Extract the (x, y) coordinate from the center of the cell holding the provided text.  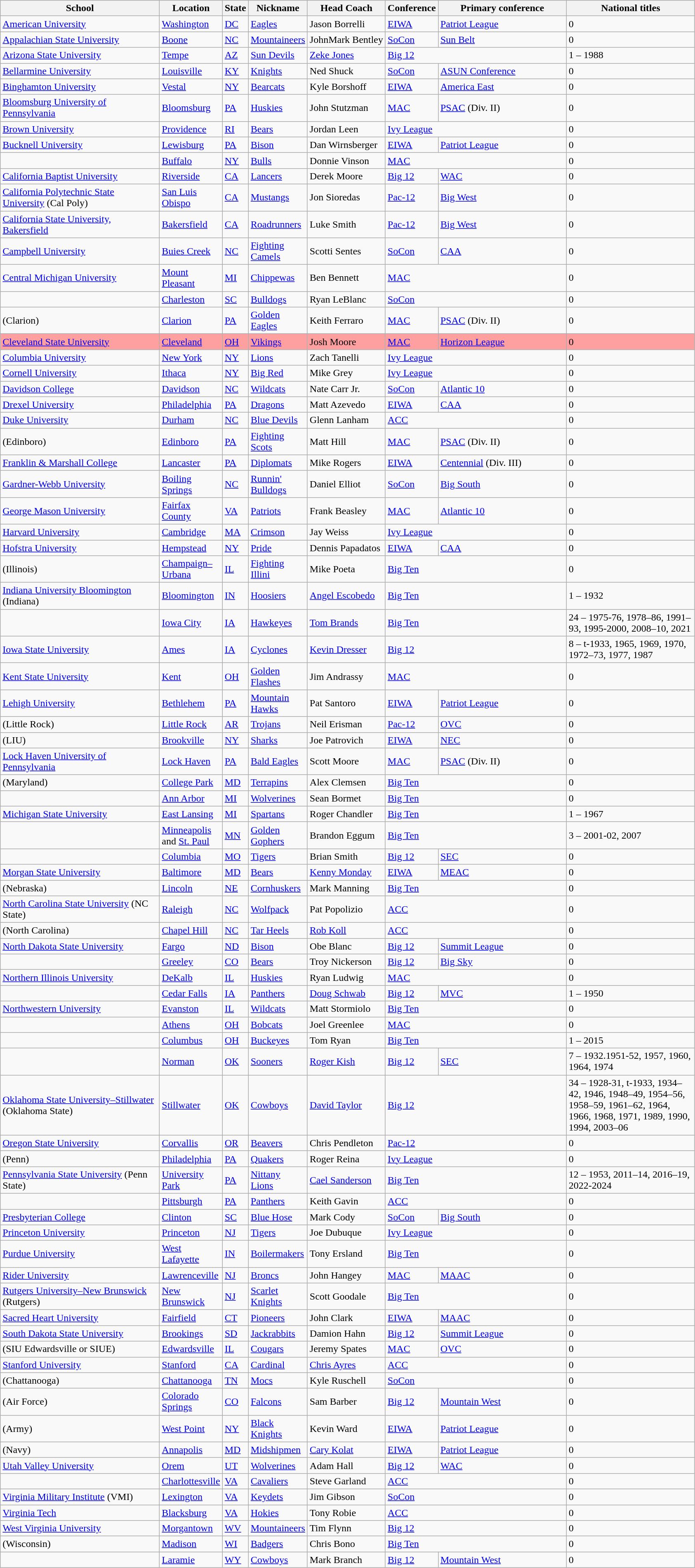
Brown University (80, 129)
Vikings (278, 342)
AR (235, 724)
24 – 1975-76, 1978–86, 1991–93, 1995-2000, 2008–10, 2021 (630, 623)
(Maryland) (80, 783)
Ned Shuck (346, 71)
Jim Andrassy (346, 676)
TN (235, 1380)
Hawkeyes (278, 623)
University Park (191, 1180)
Cornhuskers (278, 888)
Mustangs (278, 197)
Patriots (278, 510)
Troy Nickerson (346, 962)
Alex Clemsen (346, 783)
Runnin' Bulldogs (278, 484)
Nickname (278, 8)
Conference (412, 8)
DeKalb (191, 978)
Stanford University (80, 1365)
Neil Erisman (346, 724)
Annapolis (191, 1450)
Chattanooga (191, 1380)
Roger Chandler (346, 814)
Davidson (191, 389)
Oklahoma State University–Stillwater (Oklahoma State) (80, 1105)
Roger Kish (346, 1061)
Mark Manning (346, 888)
Badgers (278, 1544)
Baltimore (191, 872)
Rob Koll (346, 931)
(Illinois) (80, 569)
American University (80, 24)
Cael Sanderson (346, 1180)
Nittany Lions (278, 1180)
(Wisconsin) (80, 1544)
MEAC (502, 872)
Fairfield (191, 1318)
NEC (502, 740)
Drexel University (80, 404)
Duke University (80, 420)
Bald Eagles (278, 761)
Kenny Monday (346, 872)
Matt Stormiolo (346, 1009)
Scott Goodale (346, 1296)
Kent (191, 676)
CT (235, 1318)
Spartans (278, 814)
Nate Carr Jr. (346, 389)
Damion Hahn (346, 1333)
Primary conference (502, 8)
Buckeyes (278, 1040)
MVC (502, 993)
Roger Reina (346, 1159)
John Hangey (346, 1275)
Jay Weiss (346, 532)
Pat Santoro (346, 703)
Franklin & Marshall College (80, 463)
Dennis Papadatos (346, 548)
WY (235, 1560)
Jordan Leen (346, 129)
Eagles (278, 24)
Lawrenceville (191, 1275)
National titles (630, 8)
North Carolina State University (NC State) (80, 910)
Scott Moore (346, 761)
8 – t-1933, 1965, 1969, 1970, 1972–73, 1977, 1987 (630, 650)
Keydets (278, 1497)
Blue Devils (278, 420)
Kyle Borshoff (346, 87)
Ben Bennett (346, 278)
Josh Moore (346, 342)
MN (235, 835)
Fargo (191, 946)
Lehigh University (80, 703)
Ames (191, 650)
Champaign–Urbana (191, 569)
(Nebraska) (80, 888)
Mocs (278, 1380)
Jeremy Spates (346, 1349)
Cougars (278, 1349)
West Point (191, 1428)
Ryan LeBlanc (346, 299)
Virginia Military Institute (VMI) (80, 1497)
Riverside (191, 176)
Tom Ryan (346, 1040)
Brookville (191, 740)
California Polytechnic State University (Cal Poly) (80, 197)
Midshipmen (278, 1450)
ASUN Conference (502, 71)
Binghamton University (80, 87)
Bucknell University (80, 145)
Jackrabbits (278, 1333)
Mike Poeta (346, 569)
Pride (278, 548)
1 – 1988 (630, 55)
Lancers (278, 176)
Clarion (191, 321)
Rutgers University–New Brunswick (Rutgers) (80, 1296)
Mountain Hawks (278, 703)
America East (502, 87)
Head Coach (346, 8)
Durham (191, 420)
Donnie Vinson (346, 160)
(Penn) (80, 1159)
Utah Valley University (80, 1465)
Location (191, 8)
College Park (191, 783)
Golden Eagles (278, 321)
Chippewas (278, 278)
Tony Robie (346, 1513)
Mark Branch (346, 1560)
Big Red (278, 373)
State (235, 8)
1 – 1932 (630, 596)
Colorado Springs (191, 1402)
School (80, 8)
(North Carolina) (80, 931)
Bloomsburg (191, 108)
Doug Schwab (346, 993)
John Clark (346, 1318)
Knights (278, 71)
Louisville (191, 71)
George Mason University (80, 510)
Laramie (191, 1560)
Adam Hall (346, 1465)
Joe Dubuque (346, 1233)
Sacred Heart University (80, 1318)
ND (235, 946)
Hokies (278, 1513)
Keith Gavin (346, 1201)
(Edinboro) (80, 441)
Sun Belt (502, 40)
West Lafayette (191, 1254)
Matt Azevedo (346, 404)
12 – 1953, 2011–14, 2016–19, 2022-2024 (630, 1180)
Bulldogs (278, 299)
Central Michigan University (80, 278)
Sooners (278, 1061)
Tar Heels (278, 931)
Kyle Ruschell (346, 1380)
Matt Hill (346, 441)
DC (235, 24)
Columbus (191, 1040)
Quakers (278, 1159)
Pioneers (278, 1318)
Lock Haven University of Pennsylvania (80, 761)
Northwestern University (80, 1009)
Davidson College (80, 389)
Virginia Tech (80, 1513)
Lexington (191, 1497)
Tim Flynn (346, 1528)
Falcons (278, 1402)
Fairfax County (191, 510)
Daniel Elliot (346, 484)
Raleigh (191, 910)
Steve Garland (346, 1481)
Morgan State University (80, 872)
Madison (191, 1544)
Glenn Lanham (346, 420)
Terrapins (278, 783)
Dan Wirnsberger (346, 145)
Cleveland (191, 342)
California Baptist University (80, 176)
Charlottesville (191, 1481)
Broncs (278, 1275)
Indiana University Bloomington (Indiana) (80, 596)
(Navy) (80, 1450)
(Clarion) (80, 321)
(Little Rock) (80, 724)
Little Rock (191, 724)
RI (235, 129)
Lancaster (191, 463)
Orem (191, 1465)
Buffalo (191, 160)
Arizona State University (80, 55)
WI (235, 1544)
Cambridge (191, 532)
Fighting Camels (278, 252)
Golden Gophers (278, 835)
Golden Flashes (278, 676)
Tom Brands (346, 623)
Corvallis (191, 1143)
1 – 1967 (630, 814)
Lincoln (191, 888)
Harvard University (80, 532)
7 – 1932.1951-52, 1957, 1960, 1964, 1974 (630, 1061)
Morgantown (191, 1528)
Brandon Eggum (346, 835)
Sam Barber (346, 1402)
Bethlehem (191, 703)
Boiling Springs (191, 484)
New Brunswick (191, 1296)
Frank Beasley (346, 510)
Horizon League (502, 342)
Fighting Illini (278, 569)
Charleston (191, 299)
Washington (191, 24)
Keith Ferraro (346, 321)
Ann Arbor (191, 798)
San Luis Obispo (191, 197)
New York (191, 357)
Appalachian State University (80, 40)
Pennsylvania State University (Penn State) (80, 1180)
Bearcats (278, 87)
Sharks (278, 740)
Bulls (278, 160)
Dragons (278, 404)
Kevin Ward (346, 1428)
Blue Hose (278, 1217)
Blacksburg (191, 1513)
Mike Grey (346, 373)
Oregon State University (80, 1143)
SD (235, 1333)
Cary Kolat (346, 1450)
Beavers (278, 1143)
North Dakota State University (80, 946)
Brookings (191, 1333)
David Taylor (346, 1105)
Mark Cody (346, 1217)
Iowa State University (80, 650)
Joel Greenlee (346, 1025)
Cleveland State University (80, 342)
John Stutzman (346, 108)
Centennial (Div. III) (502, 463)
Jason Borrelli (346, 24)
Mount Pleasant (191, 278)
Presbyterian College (80, 1217)
Bloomington (191, 596)
Bellarmine University (80, 71)
JohnMark Bentley (346, 40)
Joe Patrovich (346, 740)
Athens (191, 1025)
Stanford (191, 1365)
Cornell University (80, 373)
Bakersfield (191, 224)
NE (235, 888)
Ryan Ludwig (346, 978)
Crimson (278, 532)
Vestal (191, 87)
Providence (191, 129)
MO (235, 856)
OR (235, 1143)
Kevin Dresser (346, 650)
Jim Gibson (346, 1497)
3 – 2001-02, 2007 (630, 835)
Hempstead (191, 548)
1 – 1950 (630, 993)
MA (235, 532)
Chris Bono (346, 1544)
UT (235, 1465)
Scarlet Knights (278, 1296)
Brian Smith (346, 856)
Roadrunners (278, 224)
Ithaca (191, 373)
Tony Ersland (346, 1254)
(SIU Edwardsville or SIUE) (80, 1349)
Columbia University (80, 357)
Black Knights (278, 1428)
Obe Blanc (346, 946)
Boilermakers (278, 1254)
Hoosiers (278, 596)
Trojans (278, 724)
Princeton University (80, 1233)
34 – 1928-31, t-1933, 1934–42, 1946, 1948–49, 1954–56, 1958–59, 1961–62, 1964, 1966, 1968, 1971, 1989, 1990, 1994, 2003–06 (630, 1105)
Cavaliers (278, 1481)
(Air Force) (80, 1402)
Sean Bormet (346, 798)
Gardner-Webb University (80, 484)
Mike Rogers (346, 463)
Chapel Hill (191, 931)
Angel Escobedo (346, 596)
KY (235, 71)
Buies Creek (191, 252)
Iowa City (191, 623)
Big Sky (502, 962)
1 – 2015 (630, 1040)
Michigan State University (80, 814)
Chris Pendleton (346, 1143)
Scotti Sentes (346, 252)
Tempe (191, 55)
Lock Haven (191, 761)
(LIU) (80, 740)
California State University, Bakersfield (80, 224)
Cedar Falls (191, 993)
Clinton (191, 1217)
Pat Popolizio (346, 910)
Kent State University (80, 676)
Pittsburgh (191, 1201)
Edwardsville (191, 1349)
Columbia (191, 856)
Rider University (80, 1275)
Zeke Jones (346, 55)
(Army) (80, 1428)
Fighting Scots (278, 441)
Jon Sioredas (346, 197)
Lions (278, 357)
West Virginia University (80, 1528)
Minneapolis and St. Paul (191, 835)
Northern Illinois University (80, 978)
Edinboro (191, 441)
Boone (191, 40)
Diplomats (278, 463)
Chris Ayres (346, 1365)
Cardinal (278, 1365)
Princeton (191, 1233)
Bloomsburg University of Pennsylvania (80, 108)
Lewisburg (191, 145)
Evanston (191, 1009)
Sun Devils (278, 55)
Zach Tanelli (346, 357)
Stillwater (191, 1105)
Derek Moore (346, 176)
(Chattanooga) (80, 1380)
Luke Smith (346, 224)
WV (235, 1528)
Campbell University (80, 252)
AZ (235, 55)
Norman (191, 1061)
Hofstra University (80, 548)
Wolfpack (278, 910)
Greeley (191, 962)
South Dakota State University (80, 1333)
Bobcats (278, 1025)
Purdue University (80, 1254)
Cyclones (278, 650)
East Lansing (191, 814)
